Output the [X, Y] coordinate of the center of the cell containing the given text.  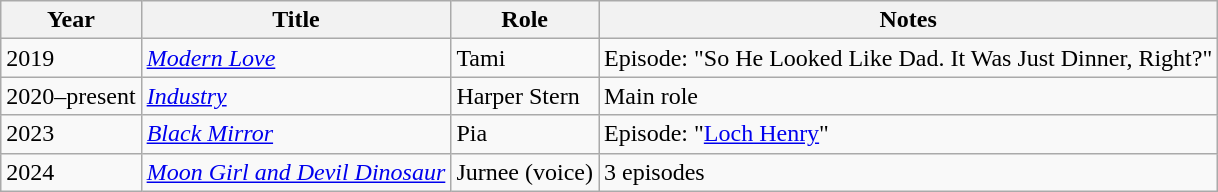
Industry [296, 96]
2019 [71, 58]
Black Mirror [296, 134]
Pia [525, 134]
Jurnee (voice) [525, 172]
Moon Girl and Devil Dinosaur [296, 172]
Main role [908, 96]
Title [296, 20]
3 episodes [908, 172]
2023 [71, 134]
Notes [908, 20]
Modern Love [296, 58]
Episode: "So He Looked Like Dad. It Was Just Dinner, Right?" [908, 58]
2024 [71, 172]
Harper Stern [525, 96]
Tami [525, 58]
Year [71, 20]
Role [525, 20]
Episode: "Loch Henry" [908, 134]
2020–present [71, 96]
